Find where the given text appears and provide that cell's center as [X, Y] coordinate. 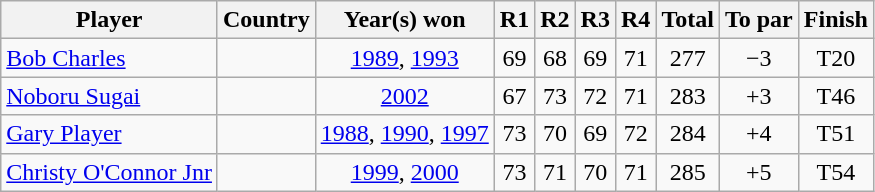
T54 [836, 172]
1989, 1993 [404, 58]
284 [688, 134]
1988, 1990, 1997 [404, 134]
Bob Charles [110, 58]
−3 [758, 58]
R4 [635, 20]
Total [688, 20]
1999, 2000 [404, 172]
+4 [758, 134]
To par [758, 20]
Player [110, 20]
67 [514, 96]
T46 [836, 96]
277 [688, 58]
2002 [404, 96]
+3 [758, 96]
Finish [836, 20]
Noboru Sugai [110, 96]
Gary Player [110, 134]
68 [555, 58]
T20 [836, 58]
Year(s) won [404, 20]
285 [688, 172]
+5 [758, 172]
R2 [555, 20]
R3 [595, 20]
T51 [836, 134]
Country [266, 20]
R1 [514, 20]
Christy O'Connor Jnr [110, 172]
283 [688, 96]
